Return (X, Y) of the center of cell containing provided text 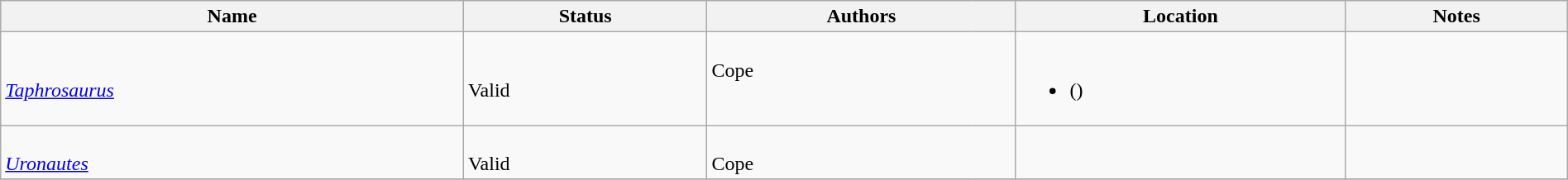
Location (1181, 17)
Notes (1456, 17)
Taphrosaurus (232, 79)
() (1181, 79)
Authors (862, 17)
Name (232, 17)
Uronautes (232, 152)
Status (586, 17)
